Extract the [x, y] coordinate from the center of the cell holding the provided text.  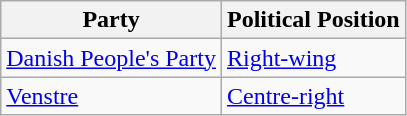
Political Position [313, 20]
Party [112, 20]
Venstre [112, 96]
Danish People's Party [112, 58]
Right-wing [313, 58]
Centre-right [313, 96]
